Identify which cell holds the provided text, then report its [X, Y] central coordinate. 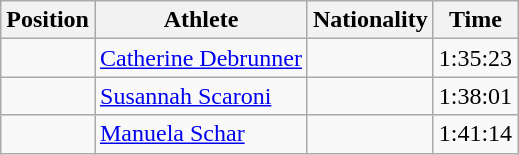
Nationality [370, 20]
Catherine Debrunner [200, 58]
1:38:01 [475, 96]
Position [48, 20]
1:35:23 [475, 58]
1:41:14 [475, 134]
Athlete [200, 20]
Time [475, 20]
Manuela Schar [200, 134]
Susannah Scaroni [200, 96]
